Provide the (X, Y) coordinate of the cell's center where the given text is located.  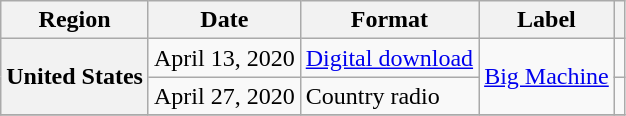
Country radio (389, 96)
April 13, 2020 (224, 58)
April 27, 2020 (224, 96)
Digital download (389, 58)
Label (547, 20)
Region (75, 20)
Date (224, 20)
Big Machine (547, 77)
United States (75, 77)
Format (389, 20)
